Extract the [X, Y] coordinate from the center of the cell holding the provided text.  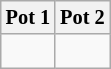
Pot 1 [28, 17]
Pot 2 [82, 17]
